Scan for the cell matching the given text and deliver its (X, Y) coordinate at center. 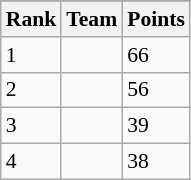
2 (32, 90)
Points (156, 19)
38 (156, 162)
56 (156, 90)
1 (32, 55)
3 (32, 126)
Team (92, 19)
39 (156, 126)
4 (32, 162)
Rank (32, 19)
66 (156, 55)
